Search for the cell housing the specified text and yield its (X, Y) center coordinate. 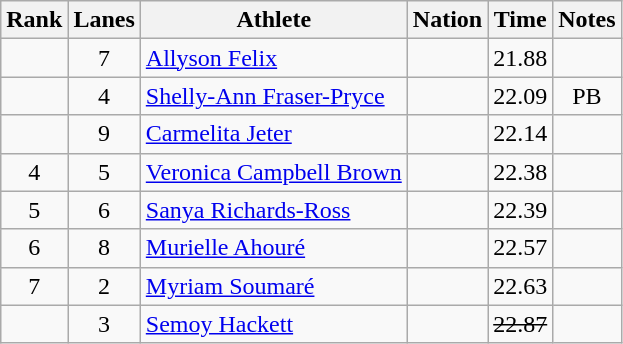
Myriam Soumaré (274, 286)
PB (587, 96)
Notes (587, 20)
Time (520, 20)
22.38 (520, 172)
Murielle Ahouré (274, 248)
22.39 (520, 210)
22.63 (520, 286)
Sanya Richards-Ross (274, 210)
Shelly-Ann Fraser-Pryce (274, 96)
Allyson Felix (274, 58)
Semoy Hackett (274, 324)
22.09 (520, 96)
22.57 (520, 248)
8 (104, 248)
21.88 (520, 58)
22.87 (520, 324)
22.14 (520, 134)
Lanes (104, 20)
Veronica Campbell Brown (274, 172)
9 (104, 134)
2 (104, 286)
Carmelita Jeter (274, 134)
3 (104, 324)
Athlete (274, 20)
Rank (34, 20)
Nation (447, 20)
